Find where the given text appears and provide that cell's center as [X, Y] coordinate. 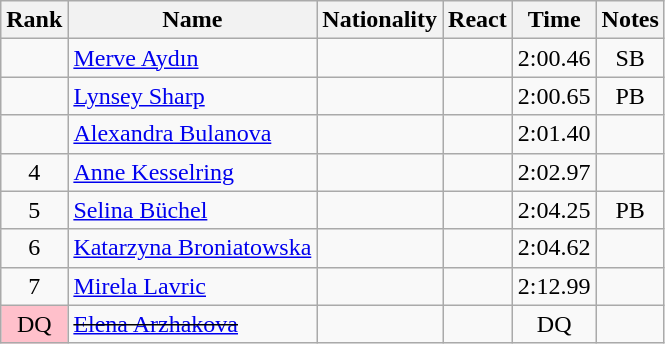
2:02.97 [554, 172]
2:12.99 [554, 286]
Time [554, 20]
SB [630, 58]
7 [34, 286]
4 [34, 172]
2:04.62 [554, 248]
Merve Aydın [192, 58]
2:04.25 [554, 210]
5 [34, 210]
React [478, 20]
Anne Kesselring [192, 172]
Katarzyna Broniatowska [192, 248]
Notes [630, 20]
2:00.46 [554, 58]
2:01.40 [554, 134]
2:00.65 [554, 96]
6 [34, 248]
Elena Arzhakova [192, 324]
Alexandra Bulanova [192, 134]
Lynsey Sharp [192, 96]
Rank [34, 20]
Mirela Lavric [192, 286]
Nationality [380, 20]
Name [192, 20]
Selina Büchel [192, 210]
